For the text-containing cell, return its midpoint in (X, Y) coordinate format. 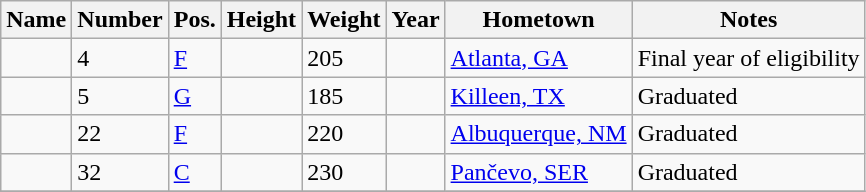
Year (416, 20)
4 (120, 58)
C (194, 172)
G (194, 96)
Atlanta, GA (538, 58)
Height (261, 20)
185 (344, 96)
205 (344, 58)
5 (120, 96)
220 (344, 134)
Final year of eligibility (748, 58)
Killeen, TX (538, 96)
Name (36, 20)
Notes (748, 20)
32 (120, 172)
Pos. (194, 20)
Weight (344, 20)
Pančevo, SER (538, 172)
Number (120, 20)
Hometown (538, 20)
22 (120, 134)
230 (344, 172)
Albuquerque, NM (538, 134)
